Output the (X, Y) coordinate of the center of the cell containing the given text.  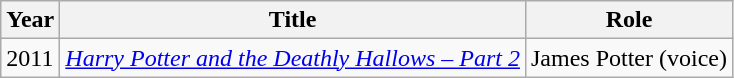
Harry Potter and the Deathly Hallows – Part 2 (293, 58)
Year (30, 20)
Role (628, 20)
Title (293, 20)
2011 (30, 58)
James Potter (voice) (628, 58)
